Output the [x, y] coordinate of the center of the cell containing the given text.  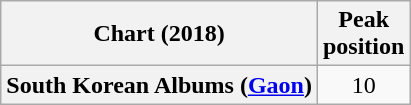
Peakposition [363, 34]
Chart (2018) [160, 34]
10 [363, 85]
South Korean Albums (Gaon) [160, 85]
